Locate the cell with the specified text and output its [x, y] center coordinate. 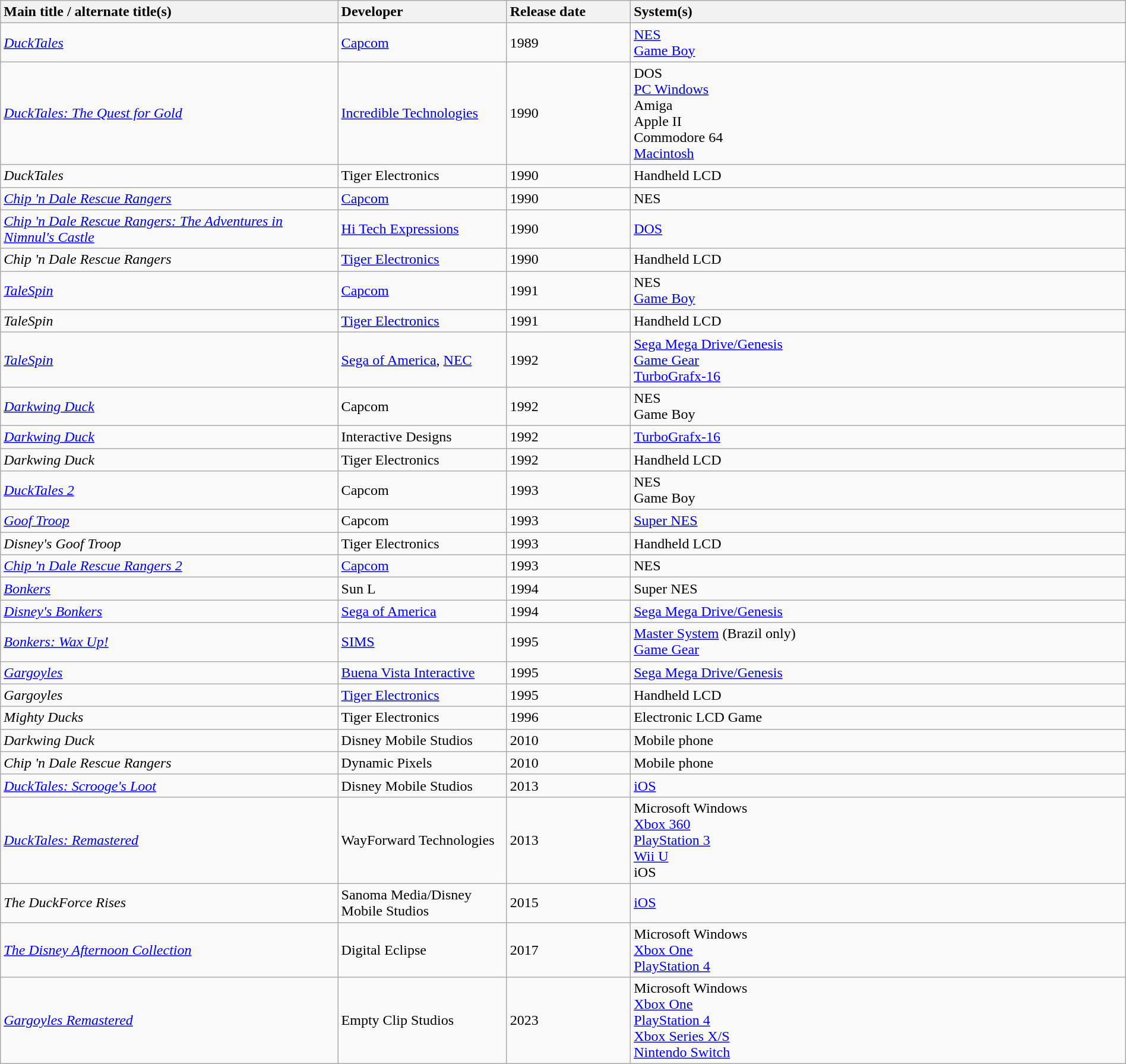
DOS [878, 229]
WayForward Technologies [422, 840]
The Disney Afternoon Collection [169, 949]
Main title / alternate title(s) [169, 12]
DuckTales 2 [169, 491]
Sega Mega Drive/GenesisGame GearTurboGrafx-16 [878, 359]
Bonkers: Wax Up! [169, 642]
Hi Tech Expressions [422, 229]
Sanoma Media/Disney Mobile Studios [422, 903]
Bonkers [169, 589]
System(s) [878, 12]
DuckTales: The Quest for Gold [169, 113]
Developer [422, 12]
Microsoft WindowsXbox OnePlayStation 4Xbox Series X/SNintendo Switch [878, 1021]
Chip 'n Dale Rescue Rangers: The Adventures in Nimnul's Castle [169, 229]
Sega of America [422, 611]
Microsoft WindowsXbox 360PlayStation 3Wii UiOS [878, 840]
1989 [568, 43]
Disney's Goof Troop [169, 544]
Microsoft WindowsXbox OnePlayStation 4 [878, 949]
Digital Eclipse [422, 949]
2017 [568, 949]
Mighty Ducks [169, 718]
Electronic LCD Game [878, 718]
Gargoyles Remastered [169, 1021]
Dynamic Pixels [422, 763]
Buena Vista Interactive [422, 673]
Incredible Technologies [422, 113]
DuckTales: Scrooge's Loot [169, 785]
SIMS [422, 642]
DOSPC WindowsAmigaApple IICommodore 64Macintosh [878, 113]
Release date [568, 12]
TurboGrafx-16 [878, 437]
Sun L [422, 589]
2015 [568, 903]
The DuckForce Rises [169, 903]
Chip 'n Dale Rescue Rangers 2 [169, 566]
Sega of America, NEC [422, 359]
2023 [568, 1021]
Interactive Designs [422, 437]
DuckTales: Remastered [169, 840]
Disney's Bonkers [169, 611]
Master System (Brazil only)Game Gear [878, 642]
1996 [568, 718]
Empty Clip Studios [422, 1021]
Goof Troop [169, 521]
